Provide the [X, Y] coordinate of the cell's center where the given text is located.  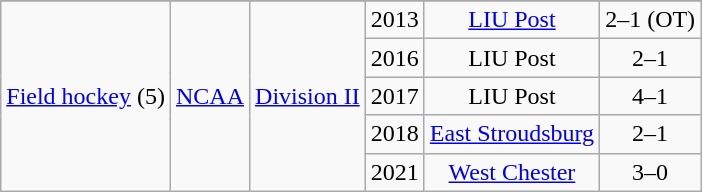
3–0 [650, 172]
2018 [394, 134]
West Chester [512, 172]
East Stroudsburg [512, 134]
NCAA [210, 96]
2–1 (OT) [650, 20]
2017 [394, 96]
2021 [394, 172]
2016 [394, 58]
Field hockey (5) [86, 96]
Division II [308, 96]
4–1 [650, 96]
2013 [394, 20]
